Identify which cell holds the provided text, then report its (x, y) central coordinate. 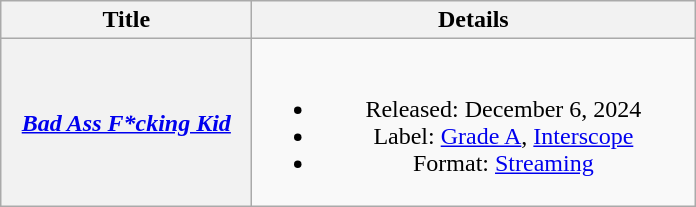
Title (126, 20)
Released: December 6, 2024Label: Grade A, InterscopeFormat: Streaming (474, 122)
Bad Ass F*cking Kid (126, 122)
Details (474, 20)
